Capture the cell that displays the provided text and extract its [X, Y] central coordinate. 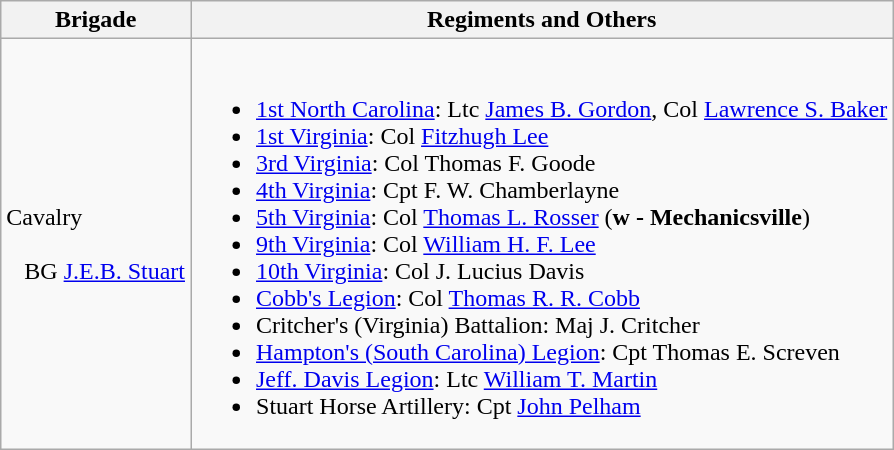
Cavalry BG J.E.B. Stuart [96, 244]
Regiments and Others [541, 20]
Brigade [96, 20]
